Return [X, Y] of the center of cell containing provided text 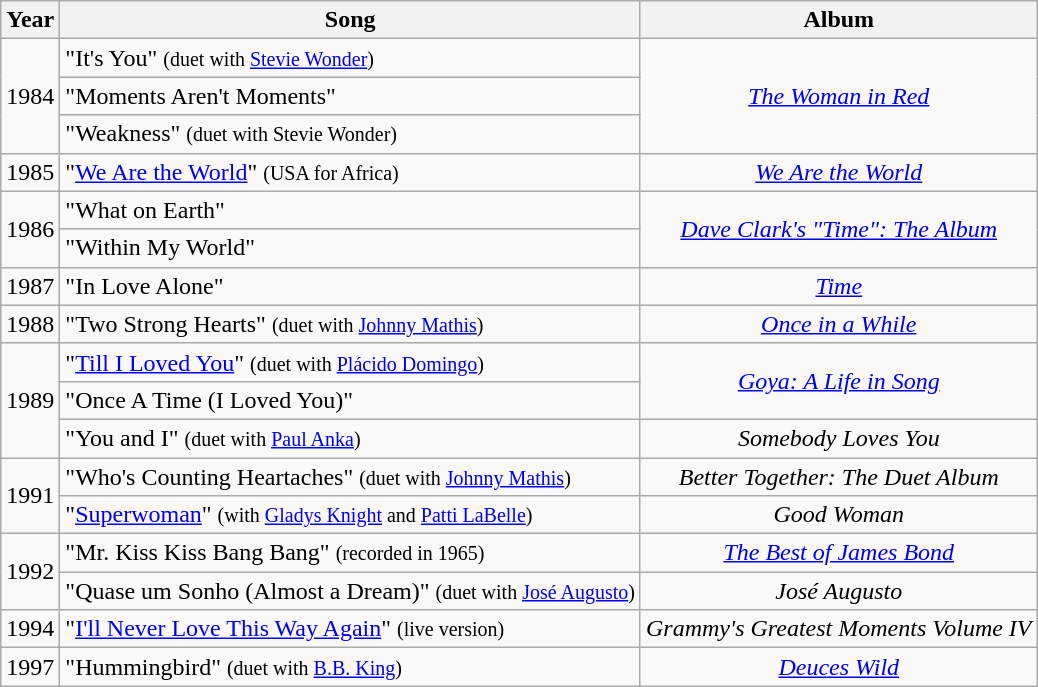
We Are the World [838, 172]
Time [838, 286]
"I'll Never Love This Way Again" (live version) [350, 629]
1991 [30, 496]
Deuces Wild [838, 667]
"What on Earth" [350, 210]
Good Woman [838, 515]
1994 [30, 629]
1985 [30, 172]
"Quase um Sonho (Almost a Dream)" (duet with José Augusto) [350, 591]
1984 [30, 96]
The Best of James Bond [838, 553]
"Mr. Kiss Kiss Bang Bang" (recorded in 1965) [350, 553]
1988 [30, 324]
Goya: A Life in Song [838, 381]
"Till I Loved You" (duet with Plácido Domingo) [350, 362]
"Once A Time (I Loved You)" [350, 400]
José Augusto [838, 591]
1987 [30, 286]
1989 [30, 400]
"Superwoman" (with Gladys Knight and Patti LaBelle) [350, 515]
"Moments Aren't Moments" [350, 96]
"In Love Alone" [350, 286]
"We Are the World" (USA for Africa) [350, 172]
1992 [30, 572]
The Woman in Red [838, 96]
"Weakness" (duet with Stevie Wonder) [350, 134]
Song [350, 20]
1986 [30, 229]
"It's You" (duet with Stevie Wonder) [350, 58]
"Hummingbird" (duet with B.B. King) [350, 667]
"Who's Counting Heartaches" (duet with Johnny Mathis) [350, 477]
"Two Strong Hearts" (duet with Johnny Mathis) [350, 324]
Somebody Loves You [838, 438]
"You and I" (duet with Paul Anka) [350, 438]
Year [30, 20]
1997 [30, 667]
Grammy's Greatest Moments Volume IV [838, 629]
"Within My World" [350, 248]
Once in a While [838, 324]
Dave Clark's "Time": The Album [838, 229]
Better Together: The Duet Album [838, 477]
Album [838, 20]
